Locate the cell with the specified text and output its (x, y) center coordinate. 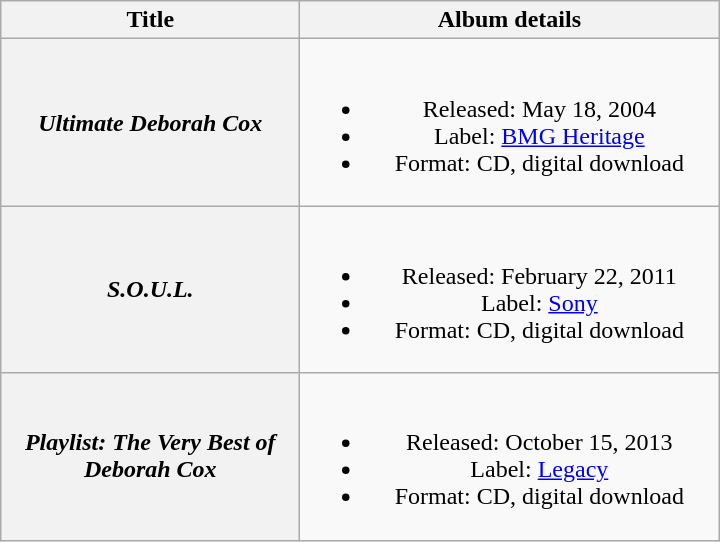
Playlist: The Very Best of Deborah Cox (150, 456)
Ultimate Deborah Cox (150, 122)
Title (150, 20)
Album details (510, 20)
Released: May 18, 2004Label: BMG HeritageFormat: CD, digital download (510, 122)
S.O.U.L. (150, 290)
Released: October 15, 2013Label: LegacyFormat: CD, digital download (510, 456)
Released: February 22, 2011Label: SonyFormat: CD, digital download (510, 290)
